Return [x, y] of the center of cell containing provided text 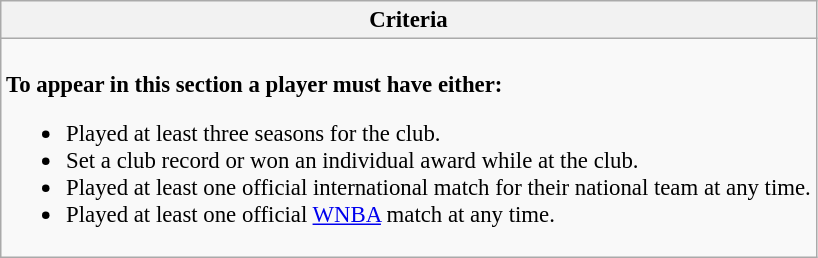
Criteria [408, 20]
